Locate the cell with the specified text and output its [X, Y] center coordinate. 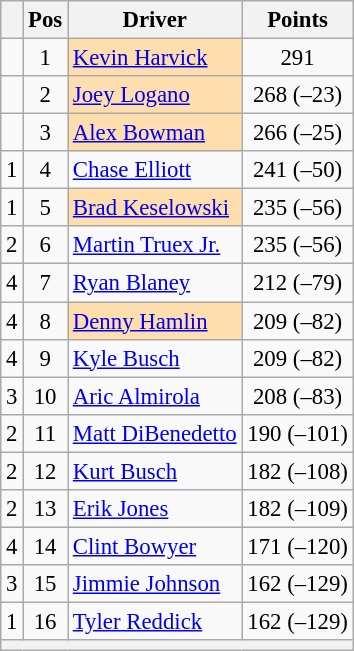
Points [298, 20]
Tyler Reddick [155, 621]
Kurt Busch [155, 471]
16 [46, 621]
10 [46, 396]
Aric Almirola [155, 396]
182 (–109) [298, 509]
12 [46, 471]
7 [46, 283]
6 [46, 245]
5 [46, 208]
Driver [155, 20]
291 [298, 58]
Kyle Busch [155, 358]
268 (–23) [298, 95]
182 (–108) [298, 471]
Ryan Blaney [155, 283]
212 (–79) [298, 283]
Joey Logano [155, 95]
208 (–83) [298, 396]
Chase Elliott [155, 170]
Pos [46, 20]
14 [46, 546]
Jimmie Johnson [155, 584]
Martin Truex Jr. [155, 245]
9 [46, 358]
Brad Keselowski [155, 208]
13 [46, 509]
241 (–50) [298, 170]
Matt DiBenedetto [155, 433]
266 (–25) [298, 133]
Erik Jones [155, 509]
Alex Bowman [155, 133]
190 (–101) [298, 433]
Kevin Harvick [155, 58]
171 (–120) [298, 546]
Clint Bowyer [155, 546]
Denny Hamlin [155, 321]
11 [46, 433]
8 [46, 321]
15 [46, 584]
